Return the (x, y) coordinate for the center point of the cell that contains the specified text.  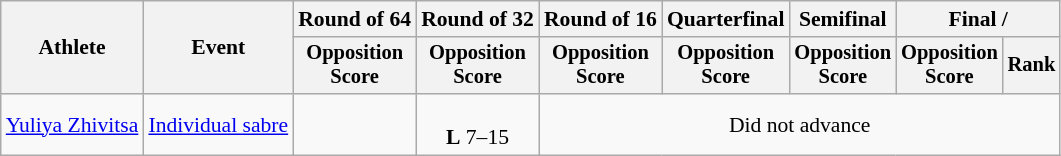
Athlete (72, 48)
Semifinal (842, 19)
Round of 32 (478, 19)
L 7–15 (478, 124)
Event (218, 48)
Final / (978, 19)
Round of 16 (600, 19)
Yuliya Zhivitsa (72, 124)
Round of 64 (354, 19)
Did not advance (800, 124)
Rank (1032, 66)
Individual sabre (218, 124)
Quarterfinal (726, 19)
